Find where the given text appears and provide that cell's center as [x, y] coordinate. 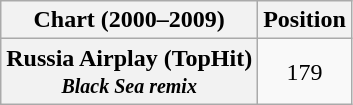
Russia Airplay (TopHit)Black Sea remix [130, 72]
179 [305, 72]
Position [305, 20]
Chart (2000–2009) [130, 20]
